Locate the cell with the specified text and output its (X, Y) center coordinate. 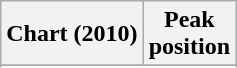
Chart (2010) (72, 34)
Peakposition (189, 34)
